Provide the (X, Y) coordinate of the cell's center where the given text is located.  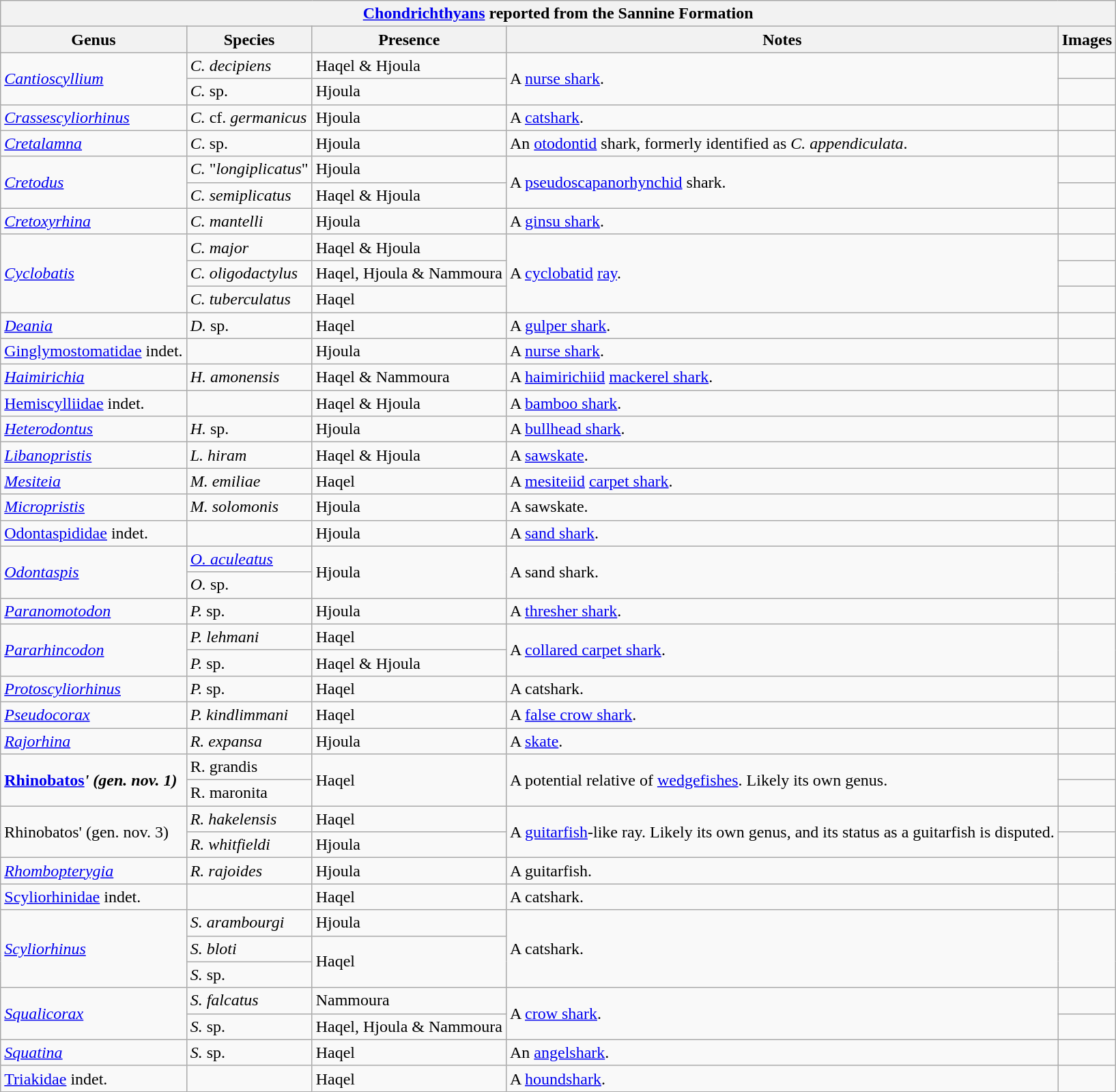
A crow shark. (782, 1014)
H. amonensis (249, 377)
A mesiteiid carpet shark. (782, 481)
A guitarfish. (782, 871)
Pararhincodon (94, 650)
Hemiscylliidae indet. (94, 403)
R. rajoides (249, 871)
C. semiplicatus (249, 195)
Species (249, 40)
An otodontid shark, formerly identified as C. appendiculata. (782, 143)
Scyliorhinus (94, 949)
Cretalamna (94, 143)
Notes (782, 40)
C. cf. germanicus (249, 117)
Odontaspis (94, 572)
Nammoura (409, 1001)
Rajorhina (94, 741)
D. sp. (249, 326)
Cretodus (94, 182)
C. oligodactylus (249, 273)
Presence (409, 40)
A skate. (782, 741)
Crassescyliorhinus (94, 117)
S. arambourgi (249, 923)
R. grandis (249, 767)
Paranomotodon (94, 611)
P. lehmani (249, 637)
C. "longiplicatus" (249, 169)
Cretoxyrhina (94, 221)
Genus (94, 40)
R. maronita (249, 793)
Pseudocorax (94, 715)
C. tuberculatus (249, 299)
A false crow shark. (782, 715)
M. solomonis (249, 507)
H. sp. (249, 429)
A pseudoscapanorhynchid shark. (782, 182)
Heterodontus (94, 429)
Cyclobatis (94, 273)
A collared carpet shark. (782, 650)
Libanopristis (94, 455)
Cantioscyllium (94, 78)
Squalicorax (94, 1014)
A bullhead shark. (782, 429)
Scyliorhinidae indet. (94, 897)
M. emiliae (249, 481)
Mesiteia (94, 481)
R. expansa (249, 741)
R. hakelensis (249, 819)
A thresher shark. (782, 611)
Haqel & Nammoura (409, 377)
L. hiram (249, 455)
Triakidae indet. (94, 1078)
Rhombopterygia (94, 871)
A houndshark. (782, 1078)
Micropristis (94, 507)
A gulper shark. (782, 326)
A cyclobatid ray. (782, 273)
An angelshark. (782, 1052)
A potential relative of wedgefishes. Likely its own genus. (782, 780)
S. falcatus (249, 1001)
Protoscyliorhinus (94, 689)
P. kindlimmani (249, 715)
R. whitfieldi (249, 845)
Rhinobatos' (gen. nov. 1) (94, 780)
Chondrichthyans reported from the Sannine Formation (558, 14)
Squatina (94, 1052)
A guitarfish-like ray. Likely its own genus, and its status as a guitarfish is disputed. (782, 832)
C. decipiens (249, 66)
Deania (94, 326)
Images (1087, 40)
A haimirichiid mackerel shark. (782, 377)
C. mantelli (249, 221)
C. major (249, 247)
A bamboo shark. (782, 403)
S. bloti (249, 949)
Odontaspididae indet. (94, 533)
Haimirichia (94, 377)
O. aculeatus (249, 559)
Rhinobatos' (gen. nov. 3) (94, 832)
A ginsu shark. (782, 221)
O. sp. (249, 585)
Ginglymostomatidae indet. (94, 351)
